Return [x, y] of the center of cell containing provided text 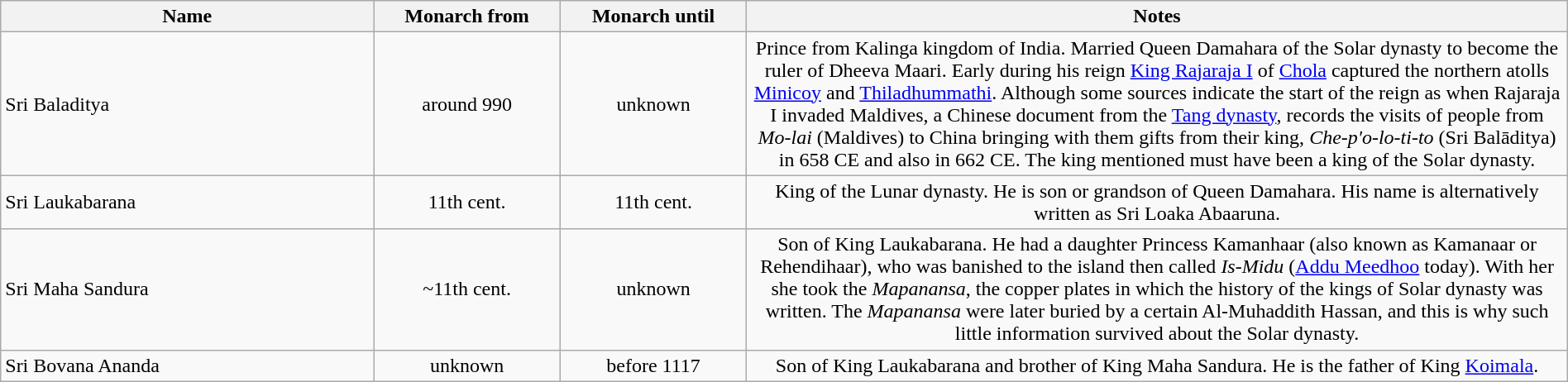
around 990 [467, 104]
Notes [1157, 17]
before 1117 [653, 365]
Sri Baladitya [187, 104]
Sri Laukabarana [187, 202]
King of the Lunar dynasty. He is son or grandson of Queen Damahara. His name is alternatively written as Sri Loaka Abaaruna. [1157, 202]
Sri Maha Sandura [187, 289]
Son of King Laukabarana and brother of King Maha Sandura. He is the father of King Koimala. [1157, 365]
Name [187, 17]
Monarch until [653, 17]
Sri Bovana Ananda [187, 365]
~11th cent. [467, 289]
Monarch from [467, 17]
